Find where the given text appears and provide that cell's center as (X, Y) coordinate. 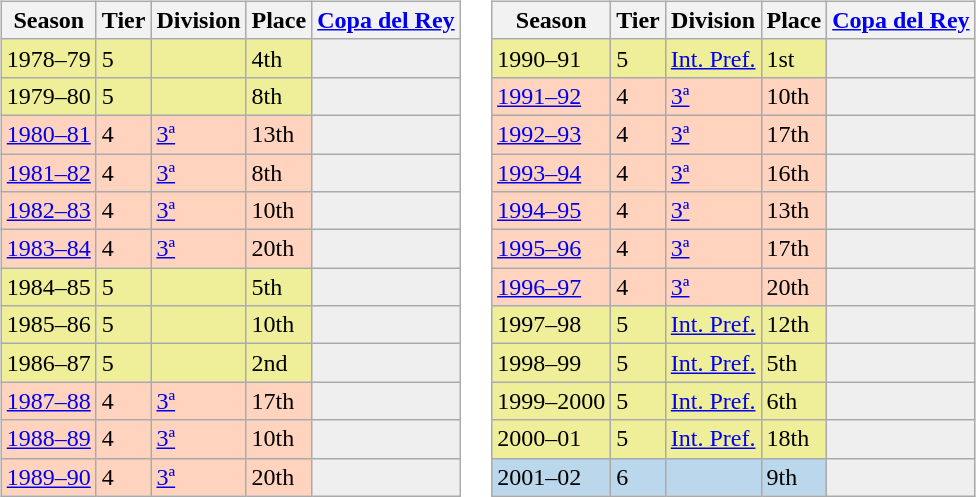
1984–85 (48, 287)
1978–79 (48, 58)
18th (794, 439)
2nd (279, 363)
1993–94 (552, 173)
1998–99 (552, 363)
1996–97 (552, 287)
1990–91 (552, 58)
1992–93 (552, 134)
1997–98 (552, 325)
12th (794, 325)
1983–84 (48, 249)
1981–82 (48, 173)
1982–83 (48, 211)
16th (794, 173)
2001–02 (552, 477)
1979–80 (48, 96)
4th (279, 58)
1991–92 (552, 96)
1988–89 (48, 439)
1st (794, 58)
1999–2000 (552, 401)
6 (638, 477)
1995–96 (552, 249)
1985–86 (48, 325)
1980–81 (48, 134)
2000–01 (552, 439)
9th (794, 477)
1989–90 (48, 477)
1987–88 (48, 401)
1994–95 (552, 211)
6th (794, 401)
1986–87 (48, 363)
